Detect which cell encompasses the target text, then output its [x, y] center coordinate. 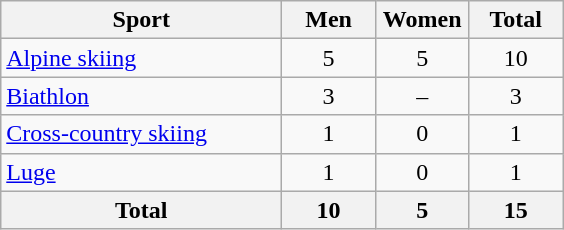
Cross-country skiing [142, 134]
Luge [142, 172]
Men [329, 20]
Women [422, 20]
Alpine skiing [142, 58]
– [422, 96]
Sport [142, 20]
15 [516, 210]
Biathlon [142, 96]
